Capture the cell that displays the provided text and extract its [x, y] central coordinate. 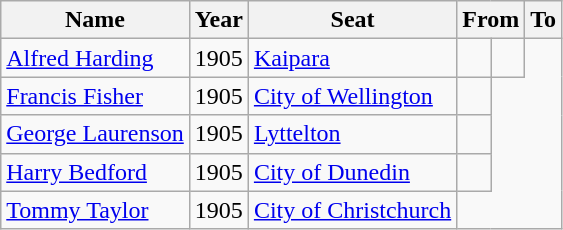
Year [218, 20]
Francis Fisher [96, 96]
City of Wellington [352, 96]
Harry Bedford [96, 172]
Name [96, 20]
Kaipara [352, 58]
To [544, 20]
Tommy Taylor [96, 210]
Seat [352, 20]
Lyttelton [352, 134]
George Laurenson [96, 134]
City of Christchurch [352, 210]
From [491, 20]
Alfred Harding [96, 58]
City of Dunedin [352, 172]
